Extract the [x, y] coordinate from the center of the cell holding the provided text.  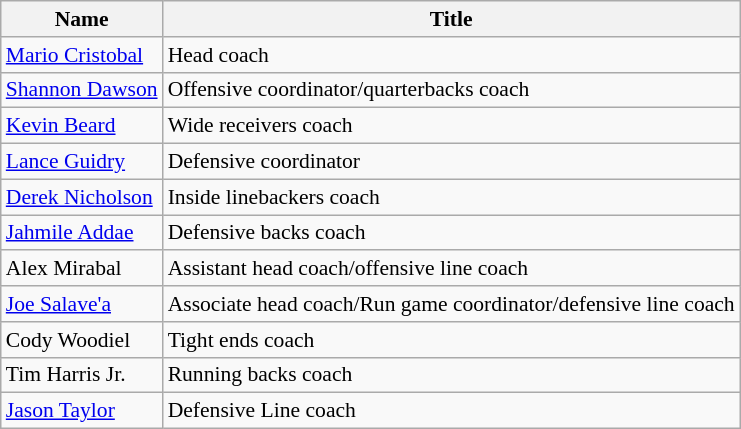
Kevin Beard [82, 126]
Associate head coach/Run game coordinator/defensive line coach [452, 304]
Shannon Dawson [82, 90]
Title [452, 19]
Wide receivers coach [452, 126]
Name [82, 19]
Derek Nicholson [82, 197]
Jahmile Addae [82, 233]
Tim Harris Jr. [82, 375]
Defensive backs coach [452, 233]
Mario Cristobal [82, 55]
Defensive Line coach [452, 411]
Joe Salave'a [82, 304]
Cody Woodiel [82, 340]
Assistant head coach/offensive line coach [452, 269]
Defensive coordinator [452, 162]
Alex Mirabal [82, 269]
Inside linebackers coach [452, 197]
Tight ends coach [452, 340]
Offensive coordinator/quarterbacks coach [452, 90]
Head coach [452, 55]
Running backs coach [452, 375]
Lance Guidry [82, 162]
Jason Taylor [82, 411]
